Identify which cell holds the provided text, then report its [x, y] central coordinate. 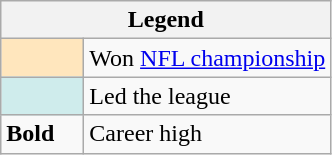
Won NFL championship [208, 58]
Bold [42, 134]
Career high [208, 134]
Led the league [208, 96]
Legend [166, 20]
